For the text-containing cell, return its midpoint in (x, y) coordinate format. 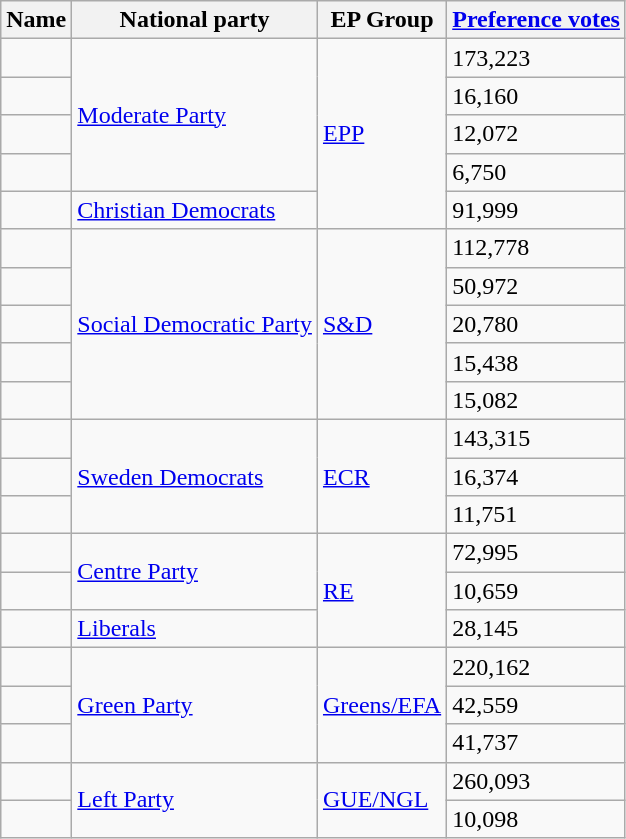
41,737 (536, 743)
RE (382, 591)
Greens/EFA (382, 705)
11,751 (536, 515)
173,223 (536, 58)
50,972 (536, 286)
Preference votes (536, 20)
220,162 (536, 667)
10,659 (536, 591)
20,780 (536, 324)
72,995 (536, 553)
Moderate Party (195, 115)
S&D (382, 324)
143,315 (536, 438)
Centre Party (195, 572)
6,750 (536, 172)
Left Party (195, 800)
15,438 (536, 362)
Christian Democrats (195, 210)
Name (36, 20)
112,778 (536, 248)
GUE/NGL (382, 800)
42,559 (536, 705)
ECR (382, 476)
Green Party (195, 705)
16,374 (536, 477)
National party (195, 20)
260,093 (536, 781)
EPP (382, 134)
EP Group (382, 20)
12,072 (536, 134)
10,098 (536, 819)
Social Democratic Party (195, 324)
Liberals (195, 629)
15,082 (536, 400)
28,145 (536, 629)
91,999 (536, 210)
Sweden Democrats (195, 476)
16,160 (536, 96)
